Determine the [x, y] coordinate at the center of the cell enclosing the given text.  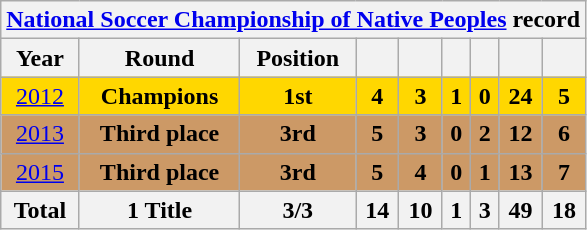
3/3 [298, 210]
7 [564, 172]
Position [298, 58]
2012 [40, 96]
2013 [40, 134]
1st [298, 96]
2 [485, 134]
2015 [40, 172]
12 [520, 134]
10 [420, 210]
49 [520, 210]
1 Title [160, 210]
Round [160, 58]
24 [520, 96]
14 [378, 210]
13 [520, 172]
18 [564, 210]
6 [564, 134]
Year [40, 58]
National Soccer Championship of Native Peoples record [294, 20]
Champions [160, 96]
Total [40, 210]
